Locate the cell with the specified text and output its (X, Y) center coordinate. 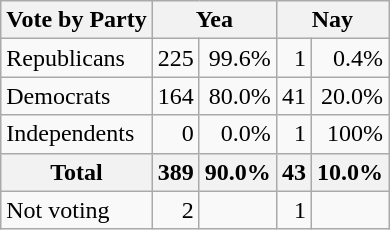
90.0% (238, 172)
80.0% (238, 96)
Not voting (77, 210)
Yea (214, 20)
389 (176, 172)
Total (77, 172)
20.0% (350, 96)
2 (176, 210)
225 (176, 58)
Nay (332, 20)
100% (350, 134)
0.0% (238, 134)
Democrats (77, 96)
Republicans (77, 58)
43 (294, 172)
41 (294, 96)
164 (176, 96)
Vote by Party (77, 20)
10.0% (350, 172)
0.4% (350, 58)
Independents (77, 134)
0 (176, 134)
99.6% (238, 58)
